Return (x, y) of the center of cell containing provided text 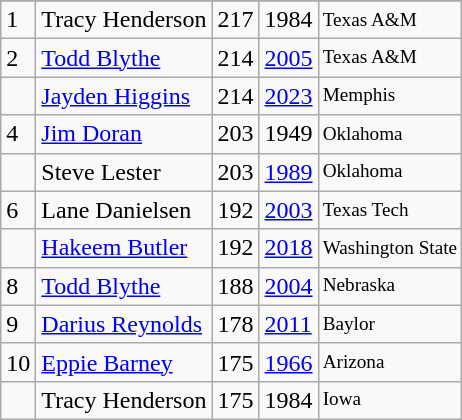
178 (236, 324)
2018 (288, 248)
Darius Reynolds (124, 324)
2003 (288, 210)
2 (18, 58)
2005 (288, 58)
188 (236, 286)
Steve Lester (124, 172)
Eppie Barney (124, 362)
Washington State (390, 248)
1989 (288, 172)
Jayden Higgins (124, 96)
2011 (288, 324)
Nebraska (390, 286)
10 (18, 362)
2023 (288, 96)
1 (18, 20)
1949 (288, 134)
6 (18, 210)
217 (236, 20)
2004 (288, 286)
8 (18, 286)
4 (18, 134)
Lane Danielsen (124, 210)
Memphis (390, 96)
Texas Tech (390, 210)
1966 (288, 362)
Hakeem Butler (124, 248)
9 (18, 324)
Arizona (390, 362)
Baylor (390, 324)
Iowa (390, 400)
Jim Doran (124, 134)
